Return (x, y) of the center of cell containing provided text 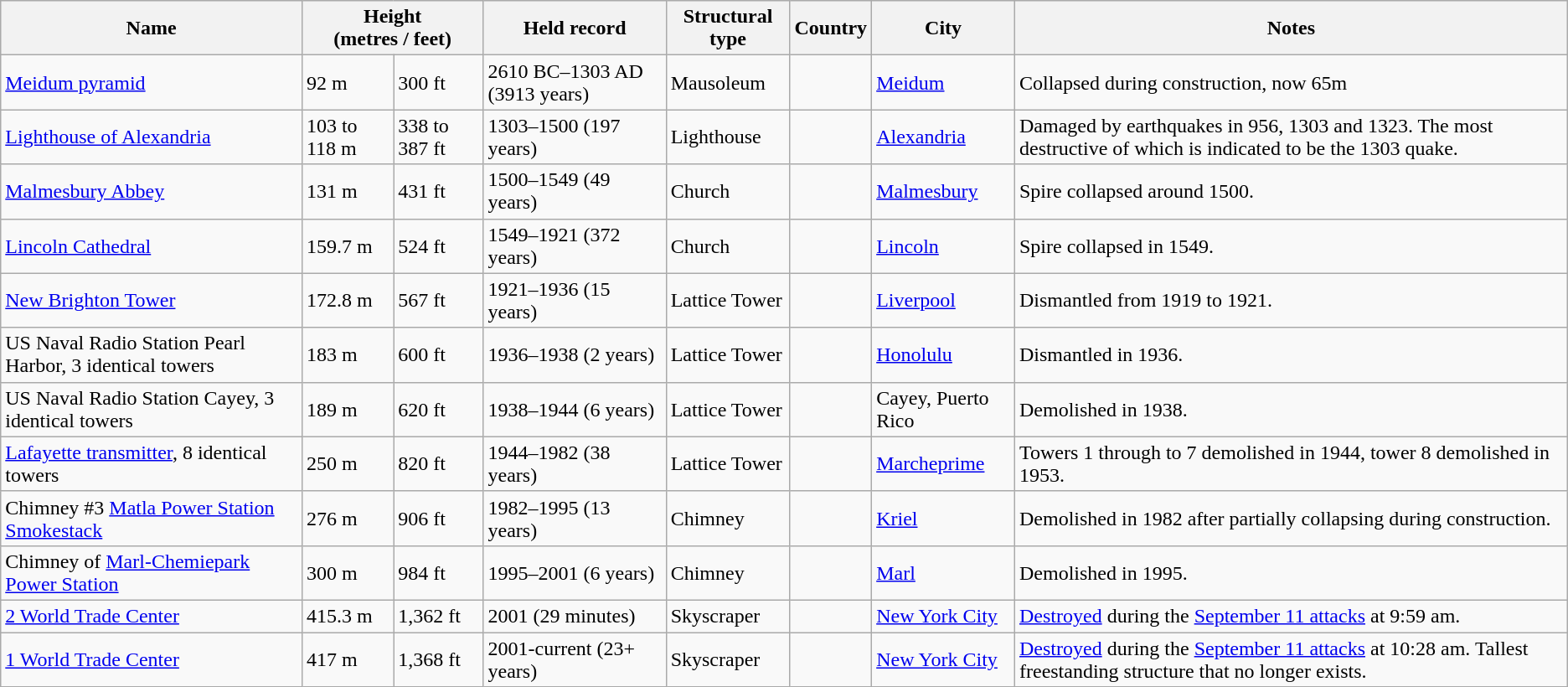
Demolished in 1938. (1291, 409)
US Naval Radio Station Cayey, 3 identical towers (152, 409)
Marl (943, 573)
620 ft (439, 409)
92 m (347, 82)
567 ft (439, 300)
New Brighton Tower (152, 300)
820 ft (439, 464)
Malmesbury Abbey (152, 191)
1,362 ft (439, 616)
Demolished in 1995. (1291, 573)
Demolished in 1982 after partially collapsing during construction. (1291, 518)
415.3 m (347, 616)
1549–1921 (372 years) (575, 246)
Malmesbury (943, 191)
172.8 m (347, 300)
Spire collapsed in 1549. (1291, 246)
431 ft (439, 191)
Damaged by earthquakes in 956, 1303 and 1323. The most destructive of which is indicated to be the 1303 quake. (1291, 137)
276 m (347, 518)
Held record (575, 28)
Lighthouse (728, 137)
984 ft (439, 573)
250 m (347, 464)
2610 BC–1303 AD (3913 years) (575, 82)
103 to 118 m (347, 137)
Liverpool (943, 300)
1 World Trade Center (152, 659)
City (943, 28)
Destroyed during the September 11 attacks at 9:59 am. (1291, 616)
Lafayette transmitter, 8 identical towers (152, 464)
Lincoln (943, 246)
Towers 1 through to 7 demolished in 1944, tower 8 demolished in 1953. (1291, 464)
Destroyed during the September 11 attacks at 10:28 am. Tallest freestanding structure that no longer exists. (1291, 659)
131 m (347, 191)
Name (152, 28)
Country (831, 28)
1982–1995 (13 years) (575, 518)
1500–1549 (49 years) (575, 191)
300 ft (439, 82)
1995–2001 (6 years) (575, 573)
Lighthouse of Alexandria (152, 137)
300 m (347, 573)
Dismantled in 1936. (1291, 355)
1,368 ft (439, 659)
417 m (347, 659)
2001 (29 minutes) (575, 616)
Spire collapsed around 1500. (1291, 191)
906 ft (439, 518)
Meidum (943, 82)
1921–1936 (15 years) (575, 300)
1944–1982 (38 years) (575, 464)
US Naval Radio Station Pearl Harbor, 3 identical towers (152, 355)
Dismantled from 1919 to 1921. (1291, 300)
Lincoln Cathedral (152, 246)
Notes (1291, 28)
Meidum pyramid (152, 82)
Chimney #3 Matla Power Station Smokestack (152, 518)
Chimney of Marl-Chemiepark Power Station (152, 573)
Kriel (943, 518)
600 ft (439, 355)
Structural type (728, 28)
Cayey, Puerto Rico (943, 409)
183 m (347, 355)
Height (metres / feet) (392, 28)
Marcheprime (943, 464)
Honolulu (943, 355)
189 m (347, 409)
1303–1500 (197 years) (575, 137)
1938–1944 (6 years) (575, 409)
Mausoleum (728, 82)
524 ft (439, 246)
159.7 m (347, 246)
338 to 387 ft (439, 137)
1936–1938 (2 years) (575, 355)
2 World Trade Center (152, 616)
Collapsed during construction, now 65m (1291, 82)
Alexandria (943, 137)
2001-current (23+ years) (575, 659)
